Provide the (x, y) coordinate of the cell's center where the given text is located.  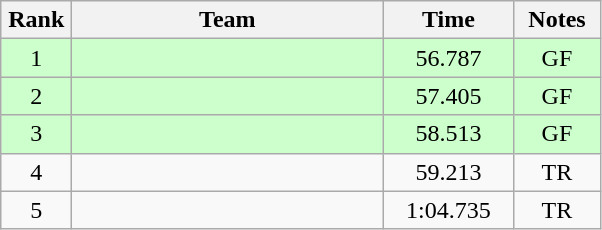
1:04.735 (448, 210)
58.513 (448, 134)
5 (36, 210)
1 (36, 58)
2 (36, 96)
Rank (36, 20)
Time (448, 20)
59.213 (448, 172)
57.405 (448, 96)
Notes (557, 20)
56.787 (448, 58)
Team (228, 20)
4 (36, 172)
3 (36, 134)
